Extract the (X, Y) coordinate from the center of the cell holding the provided text.  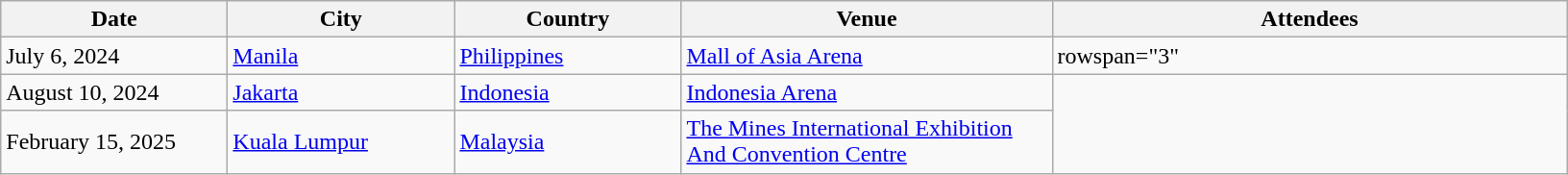
Jakarta (341, 92)
Attendees (1310, 19)
August 10, 2024 (114, 92)
Venue (867, 19)
Mall of Asia Arena (867, 56)
Country (568, 19)
Kuala Lumpur (341, 142)
Indonesia (568, 92)
Malaysia (568, 142)
City (341, 19)
Date (114, 19)
The Mines International Exhibition And Convention Centre (867, 142)
Philippines (568, 56)
Indonesia Arena (867, 92)
February 15, 2025 (114, 142)
July 6, 2024 (114, 56)
Manila (341, 56)
rowspan="3" (1310, 56)
